Return the (X, Y) coordinate for the center point of the cell that contains the specified text.  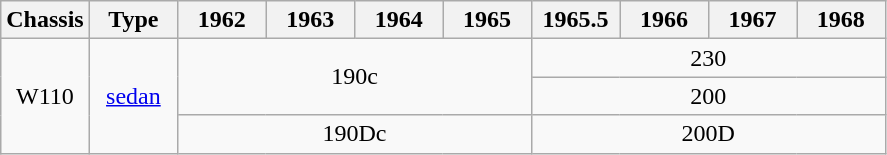
sedan (133, 96)
230 (708, 58)
1964 (398, 20)
W110 (45, 96)
1968 (841, 20)
190c (355, 77)
1962 (222, 20)
Type (133, 20)
1967 (752, 20)
190Dc (355, 134)
1965.5 (575, 20)
200 (708, 96)
1966 (664, 20)
1963 (310, 20)
1965 (487, 20)
200D (708, 134)
Chassis (45, 20)
